Provide the (x, y) coordinate of the cell's center where the given text is located.  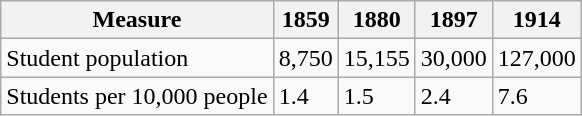
7.6 (536, 96)
Student population (137, 58)
Measure (137, 20)
1897 (454, 20)
1.5 (376, 96)
15,155 (376, 58)
1914 (536, 20)
1.4 (306, 96)
1880 (376, 20)
Students per 10,000 people (137, 96)
2.4 (454, 96)
30,000 (454, 58)
1859 (306, 20)
8,750 (306, 58)
127,000 (536, 58)
